Return the [X, Y] coordinate for the center point of the cell that contains the specified text.  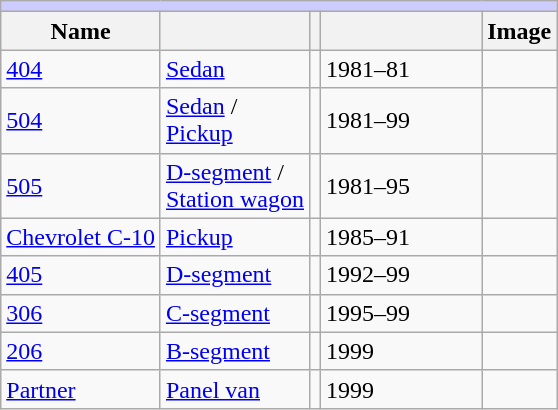
C-segment [234, 313]
Name [81, 31]
306 [81, 313]
Panel van [234, 389]
505 [81, 186]
Pickup [234, 237]
Partner [81, 389]
1981–81 [402, 69]
1981–95 [402, 186]
B-segment [234, 351]
504 [81, 120]
D-segment /Station wagon [234, 186]
404 [81, 69]
Image [520, 31]
Sedan [234, 69]
1995–99 [402, 313]
1985–91 [402, 237]
Chevrolet C-10 [81, 237]
1981–99 [402, 120]
Sedan /Pickup [234, 120]
1992–99 [402, 275]
206 [81, 351]
405 [81, 275]
D-segment [234, 275]
